Determine the [x, y] coordinate at the center of the cell enclosing the given text.  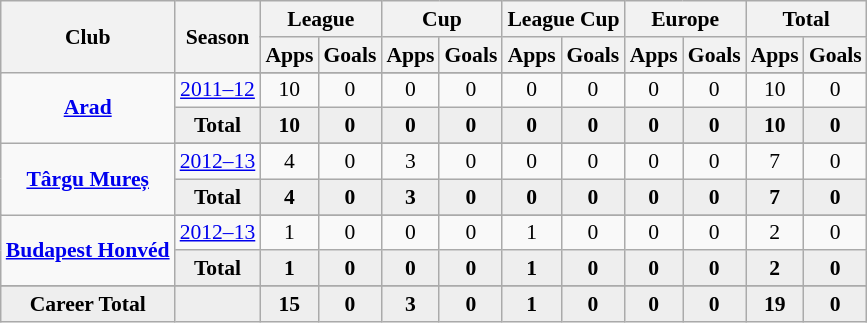
Arad [88, 108]
15 [289, 304]
Europe [686, 19]
Budapest Honvéd [88, 250]
Season [218, 36]
Career Total [88, 304]
League Cup [563, 19]
19 [775, 304]
Club [88, 36]
2011–12 [218, 90]
Târgu Mureș [88, 180]
League [320, 19]
Cup [442, 19]
